Return [X, Y] of the center of cell containing provided text 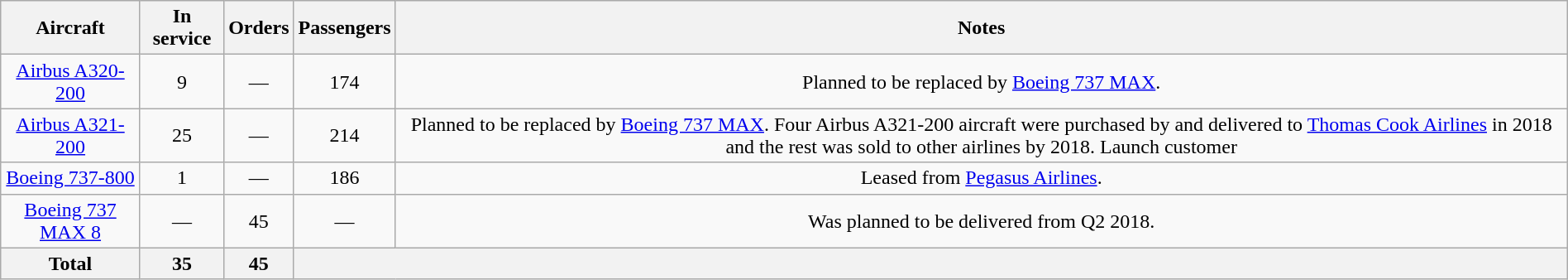
Planned to be replaced by Boeing 737 MAX. [981, 81]
214 [344, 136]
25 [182, 136]
35 [182, 263]
Total [71, 263]
In service [182, 28]
186 [344, 178]
Notes [981, 28]
Was planned to be delivered from Q2 2018. [981, 220]
1 [182, 178]
Boeing 737 MAX 8 [71, 220]
174 [344, 81]
Orders [259, 28]
Aircraft [71, 28]
Leased from Pegasus Airlines. [981, 178]
Passengers [344, 28]
Boeing 737-800 [71, 178]
Airbus A320-200 [71, 81]
9 [182, 81]
Airbus A321-200 [71, 136]
